Extract the [X, Y] coordinate from the center of the cell holding the provided text.  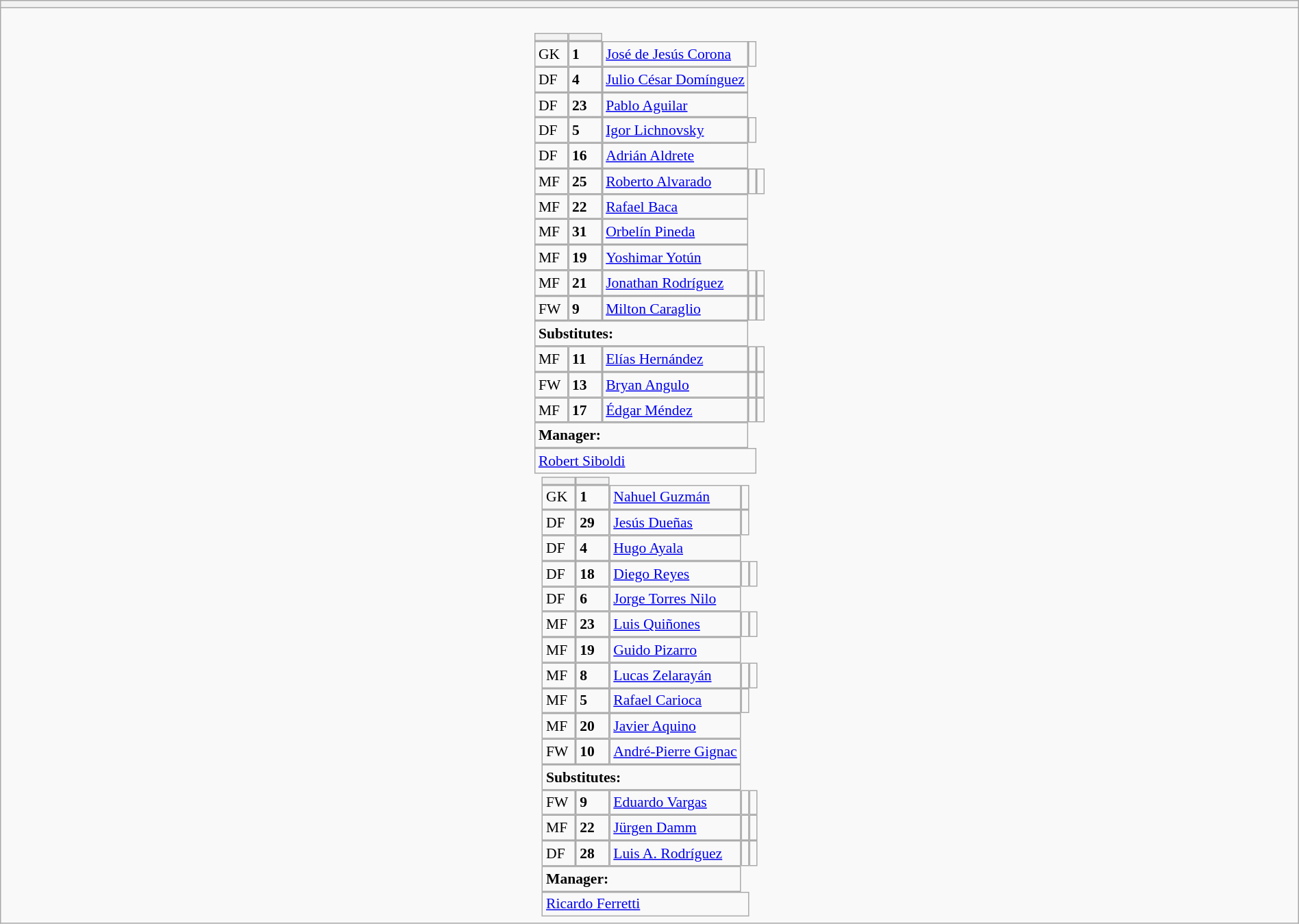
Jürgen Damm [675, 827]
Jesús Dueñas [675, 522]
Rafael Baca [675, 207]
Jorge Torres Nilo [675, 599]
Diego Reyes [675, 574]
José de Jesús Corona [675, 53]
28 [592, 853]
10 [592, 752]
Igor Lichnovsky [675, 130]
Hugo Ayala [675, 548]
20 [592, 726]
18 [592, 574]
Luis Quiñones [675, 625]
Yoshimar Yotún [675, 258]
16 [585, 156]
Eduardo Vargas [675, 803]
31 [585, 232]
11 [585, 359]
Javier Aquino [675, 726]
21 [585, 282]
Lucas Zelarayán [675, 675]
13 [585, 385]
Ricardo Ferretti [645, 904]
8 [592, 675]
Pablo Aguilar [675, 105]
Guido Pizarro [675, 649]
Bryan Angulo [675, 385]
Rafael Carioca [675, 700]
Roberto Alvarado [675, 181]
6 [592, 599]
Nahuel Guzmán [675, 497]
17 [585, 410]
Milton Caraglio [675, 308]
Luis A. Rodríguez [675, 853]
Édgar Méndez [675, 410]
Orbelín Pineda [675, 232]
29 [592, 522]
Jonathan Rodríguez [675, 282]
Elías Hernández [675, 359]
André-Pierre Gignac [675, 752]
Robert Siboldi [645, 460]
25 [585, 181]
Julio César Domínguez [675, 79]
Adrián Aldrete [675, 156]
